Output the [x, y] coordinate of the center of the cell containing the given text.  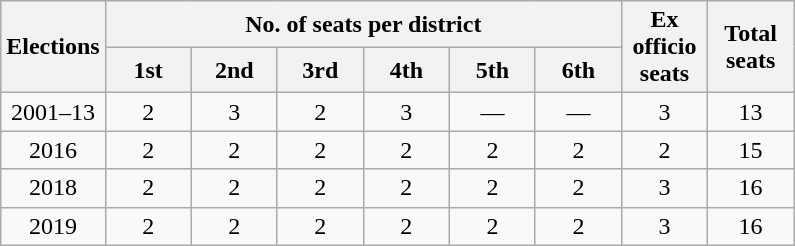
1st [148, 70]
2nd [234, 70]
No. of seats per district [363, 24]
Elections [53, 47]
3rd [320, 70]
2016 [53, 150]
6th [578, 70]
4th [406, 70]
Total seats [751, 47]
15 [751, 150]
Ex officio seats [665, 47]
2018 [53, 188]
2019 [53, 226]
13 [751, 112]
5th [492, 70]
2001–13 [53, 112]
